Capture the cell that displays the provided text and extract its [X, Y] central coordinate. 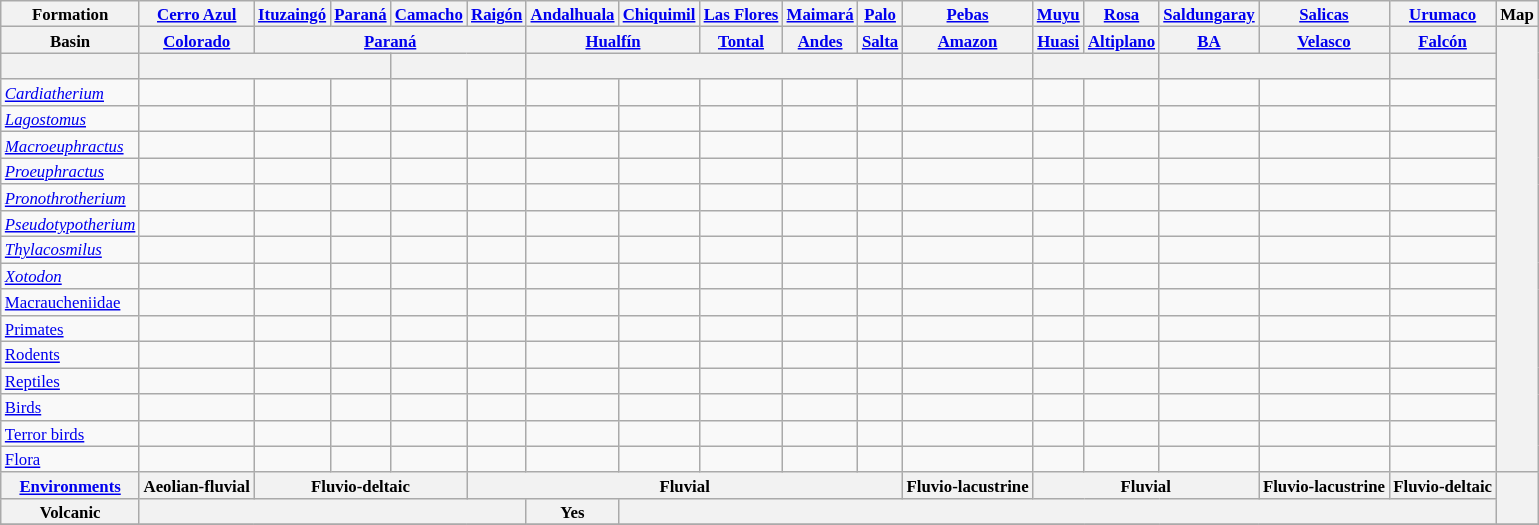
Reptiles [70, 381]
Ituzaingó [292, 14]
Velasco [1324, 40]
Basin [70, 40]
Hualfín [612, 40]
Tontal [742, 40]
Lagostomus [70, 119]
Map [1517, 14]
Pseudotypotherium [70, 224]
Formation [70, 14]
Maimará [820, 14]
Aeolian-fluvial [196, 486]
Andes [820, 40]
Terror birds [70, 433]
Chiquimil [660, 14]
Camacho [429, 14]
Proeuphractus [70, 171]
Pronothrotherium [70, 197]
Cardiatherium [70, 93]
Rosa [1122, 14]
Las Flores [742, 14]
Salicas [1324, 14]
Raigón [497, 14]
Salta [880, 40]
Falcón [1442, 40]
Rodents [70, 355]
Thylacosmilus [70, 250]
Volcanic [70, 512]
Macraucheniidae [70, 302]
Cerro Azul [196, 14]
Muyu [1058, 14]
Macroeuphractus [70, 145]
Xotodon [70, 276]
Huasi [1058, 40]
Pebas [967, 14]
Environments [70, 486]
Amazon [967, 40]
Andalhuala [572, 14]
Colorado [196, 40]
BA [1209, 40]
Flora [70, 459]
Palo [880, 14]
Primates [70, 328]
Saldungaray [1209, 14]
Yes [572, 512]
Birds [70, 407]
Urumaco [1442, 14]
Altiplano [1122, 40]
